Detect which cell encompasses the target text, then output its [x, y] center coordinate. 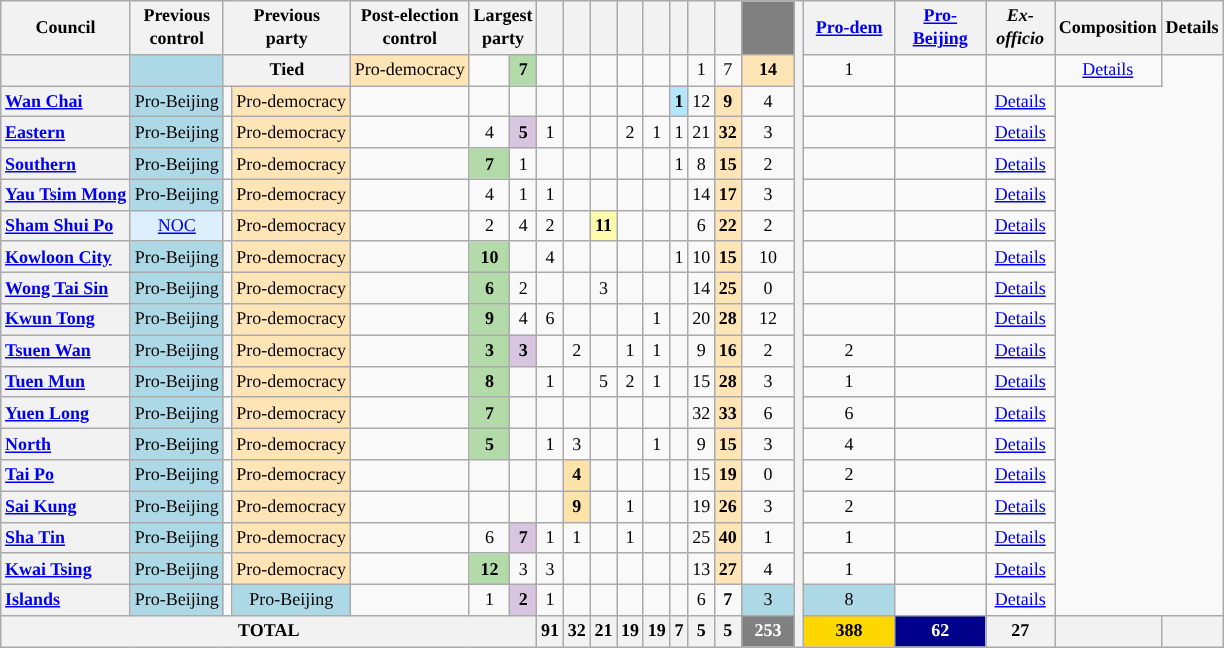
Sham Shui Po [66, 226]
Post-electioncontrol [410, 28]
NOC [176, 226]
Composition [1108, 28]
Wong Tai Sin [66, 288]
Council [66, 28]
16 [728, 350]
Tuen Mun [66, 382]
Pro-dem [848, 28]
13 [702, 568]
Kwai Tsing [66, 568]
Sha Tin [66, 538]
91 [550, 632]
Islands [66, 600]
33 [728, 412]
Largestparty [503, 28]
Tied [286, 70]
Tsuen Wan [66, 350]
40 [728, 538]
Sai Kung [66, 506]
Ex-officio [1020, 28]
22 [728, 226]
Previousparty [286, 28]
Tai Po [66, 476]
17 [728, 194]
North [66, 444]
11 [604, 226]
253 [768, 632]
62 [940, 632]
Wan Chai [66, 102]
Eastern [66, 132]
20 [702, 320]
388 [848, 632]
Southern [66, 164]
Yau Tsim Mong [66, 194]
26 [728, 506]
TOTAL [269, 632]
Kowloon City [66, 256]
Previouscontrol [176, 28]
Kwun Tong [66, 320]
Yuen Long [66, 412]
